Pinpoint the cell where the given text exists, returning its (x, y) midpoint coordinate. 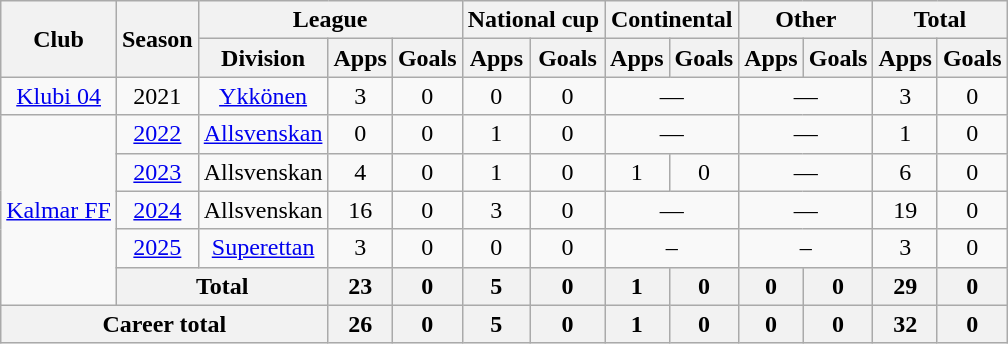
6 (905, 172)
2023 (157, 172)
2022 (157, 134)
26 (360, 324)
Season (157, 39)
4 (360, 172)
Klubi 04 (59, 96)
Career total (164, 324)
23 (360, 286)
19 (905, 210)
2025 (157, 248)
Division (263, 58)
Kalmar FF (59, 210)
Club (59, 39)
2024 (157, 210)
29 (905, 286)
National cup (533, 20)
Continental (672, 20)
16 (360, 210)
2021 (157, 96)
Superettan (263, 248)
32 (905, 324)
Other (806, 20)
Ykkönen (263, 96)
League (330, 20)
